Provide the [X, Y] coordinate of the cell's center where the given text is located.  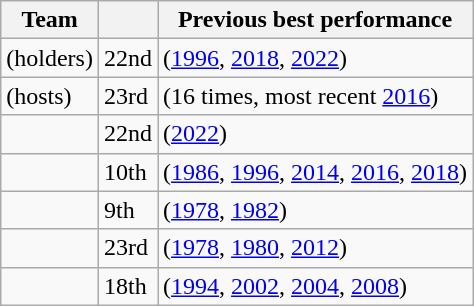
(hosts) [50, 96]
(1986, 1996, 2014, 2016, 2018) [316, 172]
(holders) [50, 58]
Team [50, 20]
Previous best performance [316, 20]
(1996, 2018, 2022) [316, 58]
(2022) [316, 134]
9th [128, 210]
(1978, 1982) [316, 210]
(1978, 1980, 2012) [316, 248]
(16 times, most recent 2016) [316, 96]
10th [128, 172]
18th [128, 286]
(1994, 2002, 2004, 2008) [316, 286]
